Return [X, Y] of the center of cell containing provided text 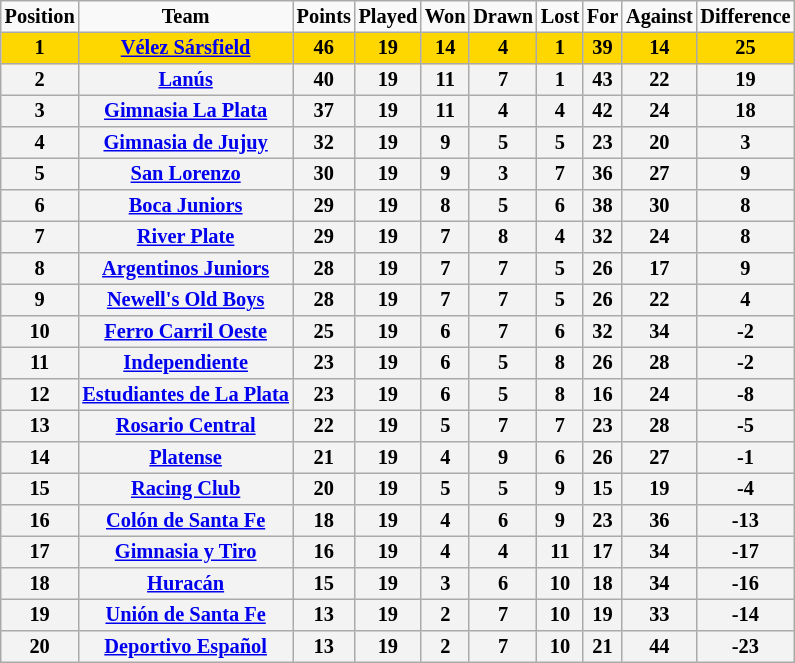
33 [659, 615]
Points [324, 17]
-13 [746, 521]
River Plate [185, 237]
Colón de Santa Fe [185, 521]
Ferro Carril Oeste [185, 332]
Deportivo Español [185, 647]
Newell's Old Boys [185, 300]
Argentinos Juniors [185, 269]
46 [324, 48]
37 [324, 111]
42 [602, 111]
-4 [746, 489]
-1 [746, 458]
Won [445, 17]
43 [602, 80]
-17 [746, 552]
Platense [185, 458]
Gimnasia La Plata [185, 111]
-23 [746, 647]
39 [602, 48]
12 [40, 395]
Boca Juniors [185, 206]
-14 [746, 615]
Vélez Sársfield [185, 48]
San Lorenzo [185, 174]
Gimnasia y Tiro [185, 552]
Against [659, 17]
Estudiantes de La Plata [185, 395]
-8 [746, 395]
Gimnasia de Jujuy [185, 143]
Drawn [503, 17]
Lost [560, 17]
Lanús [185, 80]
Independiente [185, 363]
Difference [746, 17]
Team [185, 17]
Racing Club [185, 489]
38 [602, 206]
40 [324, 80]
-16 [746, 584]
Rosario Central [185, 426]
-5 [746, 426]
44 [659, 647]
Played [388, 17]
Unión de Santa Fe [185, 615]
Position [40, 17]
Huracán [185, 584]
For [602, 17]
